Extract the [X, Y] coordinate from the center of the cell holding the provided text.  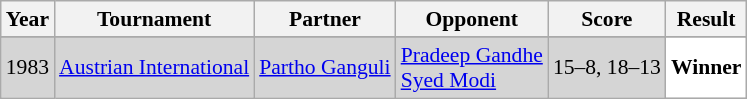
Opponent [472, 19]
Pradeep Gandhe Syed Modi [472, 68]
15–8, 18–13 [607, 68]
Winner [706, 68]
Result [706, 19]
Tournament [154, 19]
Score [607, 19]
Austrian International [154, 68]
Year [28, 19]
Partner [324, 19]
Partho Ganguli [324, 68]
1983 [28, 68]
